Pinpoint the cell where the given text exists, returning its [X, Y] midpoint coordinate. 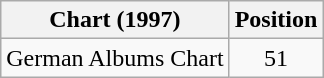
51 [276, 58]
German Albums Chart [115, 58]
Position [276, 20]
Chart (1997) [115, 20]
